Return the (X, Y) coordinate for the center point of the cell that contains the specified text.  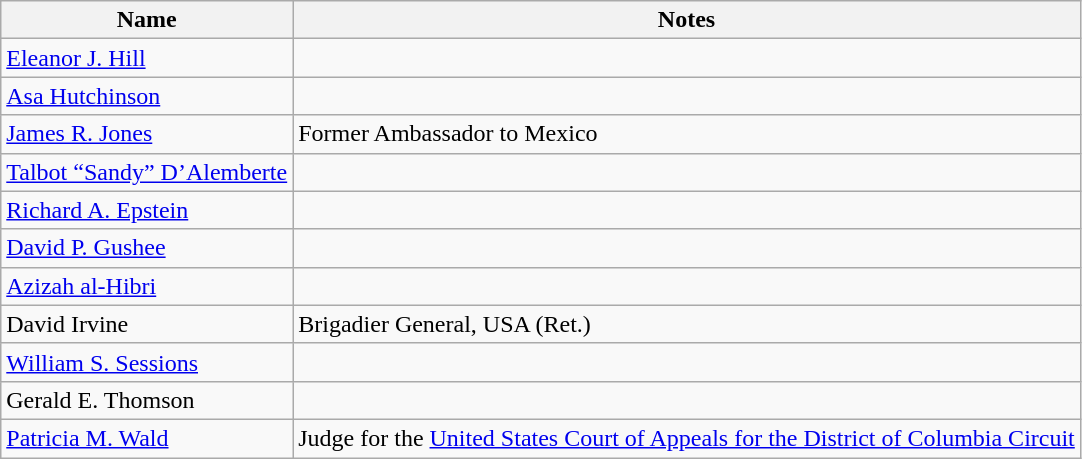
William S. Sessions (147, 362)
Asa Hutchinson (147, 96)
Talbot “Sandy” D’Alemberte (147, 172)
Notes (687, 20)
Richard A. Epstein (147, 210)
Judge for the United States Court of Appeals for the District of Columbia Circuit (687, 438)
David Irvine (147, 324)
Eleanor J. Hill (147, 58)
Brigadier General, USA (Ret.) (687, 324)
Azizah al-Hibri (147, 286)
James R. Jones (147, 134)
Former Ambassador to Mexico (687, 134)
Gerald E. Thomson (147, 400)
David P. Gushee (147, 248)
Name (147, 20)
Patricia M. Wald (147, 438)
